Extract the [x, y] coordinate from the center of the cell holding the provided text.  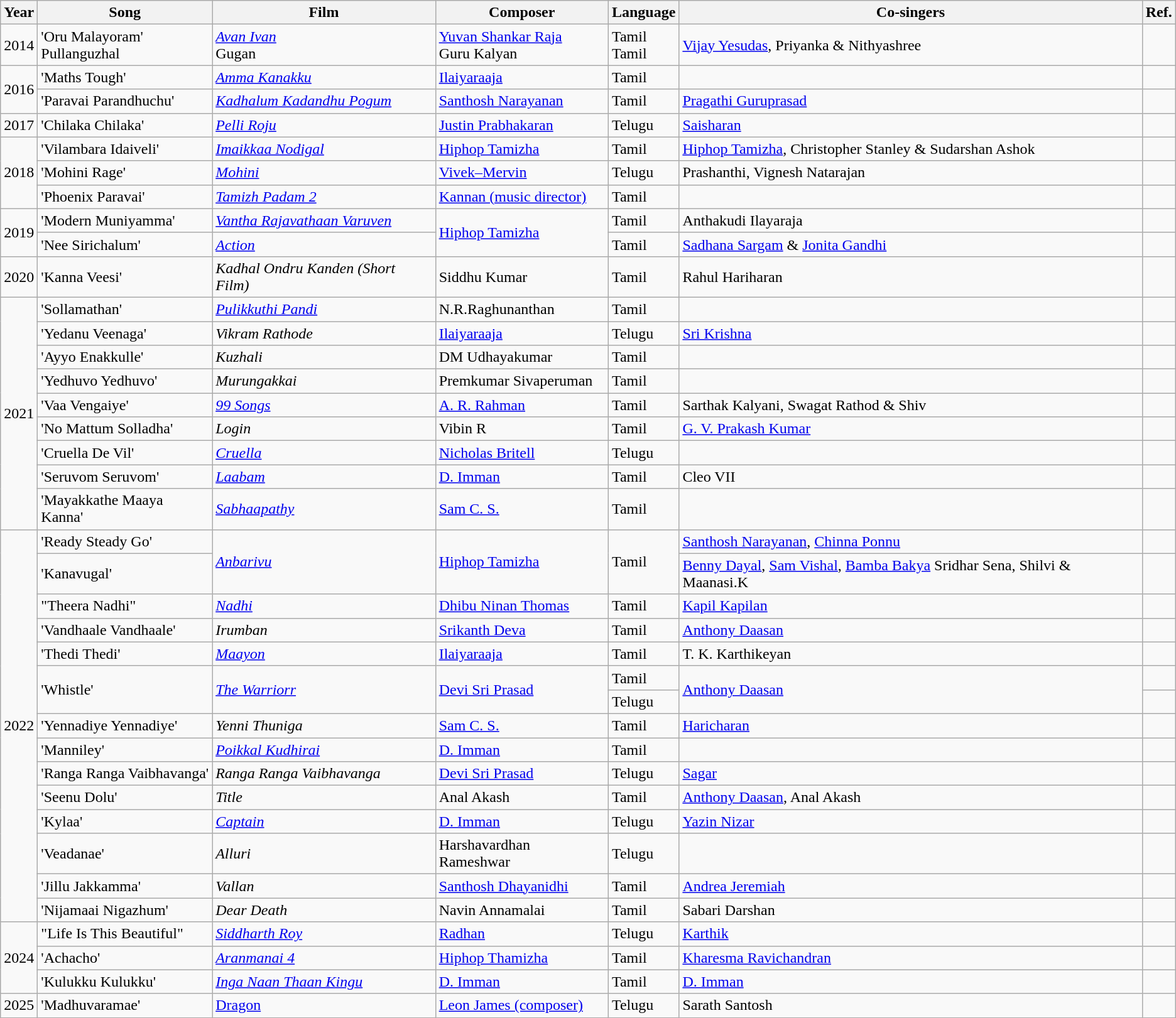
'Madhuvaramae' [125, 1005]
Andrea Jeremiah [911, 886]
Avan IvanGugan [324, 45]
Kuzhali [324, 357]
Sri Krishna [911, 333]
Dragon [324, 1005]
Pragathi Guruprasad [911, 101]
"Theera Nadhi" [125, 606]
'Vilambara Idaiveli' [125, 149]
'Chilaka Chilaka' [125, 125]
Radhan [521, 934]
Premkumar Sivaperuman [521, 381]
'No Mattum Solladha' [125, 429]
Sabhaapathy [324, 509]
'Veadanae' [125, 854]
Sagar [911, 774]
Kannan (music director) [521, 197]
Ref. [1158, 13]
Vivek–Mervin [521, 173]
2018 [19, 173]
Sabari Darshan [911, 910]
'Vandhaale Vandhaale' [125, 630]
Justin Prabhakaran [521, 125]
Kadhal Ondru Kanden (Short Film) [324, 276]
Nicholas Britell [521, 453]
G. V. Prakash Kumar [911, 429]
'Seenu Dolu' [125, 798]
Maayon [324, 654]
'Oru Malayoram'Pullanguzhal [125, 45]
Alluri [324, 854]
Co-singers [911, 13]
Pulikkuthi Pandi [324, 309]
Kharesma Ravichandran [911, 958]
'Manniley' [125, 749]
Sarthak Kalyani, Swagat Rathod & Shiv [911, 405]
Sarath Santosh [911, 1005]
Dear Death [324, 910]
Leon James (composer) [521, 1005]
Navin Annamalai [521, 910]
Action [324, 244]
Vallan [324, 886]
Pelli Roju [324, 125]
"Life Is This Beautiful" [125, 934]
Kadhalum Kadandhu Pogum [324, 101]
'Phoenix Paravai' [125, 197]
TamilTamil [643, 45]
T. K. Karthikeyan [911, 654]
Saisharan [911, 125]
Santhosh Dhayanidhi [521, 886]
2024 [19, 958]
Composer [521, 13]
'Mohini Rage' [125, 173]
Vikram Rathode [324, 333]
'Ranga Ranga Vaibhavanga' [125, 774]
2022 [19, 726]
Benny Dayal, Sam Vishal, Bamba Bakya Sridhar Sena, Shilvi & Maanasi.K [911, 574]
2021 [19, 413]
Inga Naan Thaan Kingu [324, 982]
Rahul Hariharan [911, 276]
'Kylaa' [125, 821]
Karthik [911, 934]
Vibin R [521, 429]
'Yedanu Veenaga' [125, 333]
2019 [19, 232]
Sadhana Sargam & Jonita Gandhi [911, 244]
N.R.Raghunanthan [521, 309]
Anthony Daasan, Anal Akash [911, 798]
Vantha Rajavathaan Varuven [324, 220]
Irumban [324, 630]
Laabam [324, 477]
Login [324, 429]
Language [643, 13]
'Jillu Jakkamma' [125, 886]
Song [125, 13]
2025 [19, 1005]
Siddhu Kumar [521, 276]
'Achacho' [125, 958]
Santhosh Narayanan [521, 101]
'Yedhuvo Yedhuvo' [125, 381]
2017 [19, 125]
Santhosh Narayanan, Chinna Ponnu [911, 541]
'Vaa Vengaiye' [125, 405]
'Nee Sirichalum' [125, 244]
Aranmanai 4 [324, 958]
Imaikkaa Nodigal [324, 149]
Hiphop Tamizha, Christopher Stanley & Sudarshan Ashok [911, 149]
Harshavardhan Rameshwar [521, 854]
Title [324, 798]
'Ayyo Enakkulle' [125, 357]
Yenni Thuniga [324, 725]
Vijay Yesudas, Priyanka & Nithyashree [911, 45]
Nadhi [324, 606]
2020 [19, 276]
Siddharth Roy [324, 934]
Prashanthi, Vignesh Natarajan [911, 173]
'Kanavugal' [125, 574]
'Ready Steady Go' [125, 541]
Film [324, 13]
2014 [19, 45]
'Yennadiye Yennadiye' [125, 725]
Kapil Kapilan [911, 606]
Mohini [324, 173]
The Warriorr [324, 690]
Year [19, 13]
Anthakudi Ilayaraja [911, 220]
'Sollamathan' [125, 309]
'Mayakkathe Maaya Kanna' [125, 509]
DM Udhayakumar [521, 357]
'Seruvom Seruvom' [125, 477]
'Cruella De Vil' [125, 453]
Dhibu Ninan Thomas [521, 606]
Ranga Ranga Vaibhavanga [324, 774]
'Maths Tough' [125, 77]
Tamizh Padam 2 [324, 197]
Anbarivu [324, 561]
99 Songs [324, 405]
Poikkal Kudhirai [324, 749]
Captain [324, 821]
Yazin Nizar [911, 821]
'Thedi Thedi' [125, 654]
'Paravai Parandhuchu' [125, 101]
Anal Akash [521, 798]
Haricharan [911, 725]
Murungakkai [324, 381]
Hiphop Thamizha [521, 958]
A. R. Rahman [521, 405]
2016 [19, 89]
Srikanth Deva [521, 630]
Cruella [324, 453]
'Modern Muniyamma' [125, 220]
'Whistle' [125, 690]
'Kulukku Kulukku' [125, 982]
'Nijamaai Nigazhum' [125, 910]
Cleo VII [911, 477]
Yuvan Shankar RajaGuru Kalyan [521, 45]
Amma Kanakku [324, 77]
'Kanna Veesi' [125, 276]
